Provide the (x, y) coordinate of the cell's center where the given text is located.  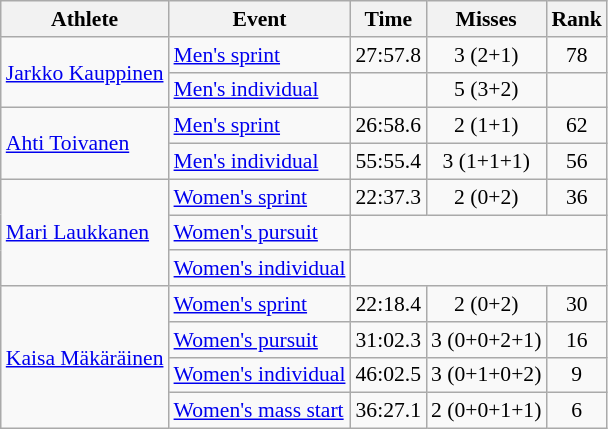
Event (260, 19)
36:27.1 (388, 411)
Athlete (85, 19)
Ahti Toivanen (85, 144)
Rank (576, 19)
22:37.3 (388, 197)
9 (576, 375)
36 (576, 197)
Time (388, 19)
3 (2+1) (486, 55)
62 (576, 126)
2 (1+1) (486, 126)
55:55.4 (388, 162)
Mari Laukkanen (85, 232)
5 (3+2) (486, 90)
22:18.4 (388, 304)
Misses (486, 19)
6 (576, 411)
31:02.3 (388, 340)
78 (576, 55)
27:57.8 (388, 55)
3 (0+1+0+2) (486, 375)
3 (1+1+1) (486, 162)
Jarkko Kauppinen (85, 72)
26:58.6 (388, 126)
46:02.5 (388, 375)
Kaisa Mäkäräinen (85, 357)
16 (576, 340)
2 (0+0+1+1) (486, 411)
30 (576, 304)
3 (0+0+2+1) (486, 340)
Women's mass start (260, 411)
56 (576, 162)
